Provide the (x, y) coordinate of the cell's center where the given text is located.  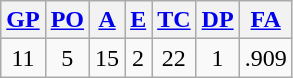
22 (174, 58)
.909 (266, 58)
5 (67, 58)
A (108, 20)
PO (67, 20)
FA (266, 20)
DP (218, 20)
2 (138, 58)
TC (174, 20)
1 (218, 58)
11 (23, 58)
E (138, 20)
15 (108, 58)
GP (23, 20)
